Scan for the cell matching the given text and deliver its (x, y) coordinate at center. 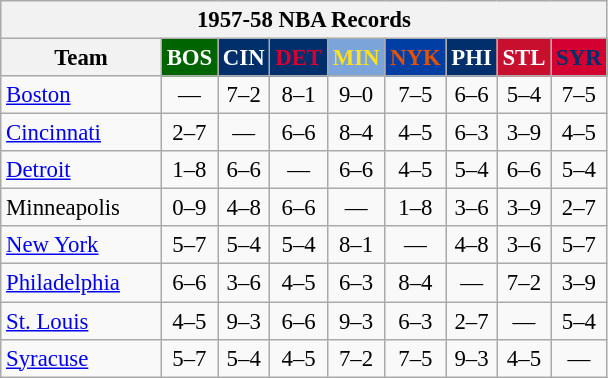
Team (82, 58)
1957-58 NBA Records (304, 20)
9–0 (356, 95)
MIN (356, 58)
Cincinnati (82, 133)
New York (82, 245)
BOS (189, 58)
SYR (579, 58)
St. Louis (82, 321)
Detroit (82, 170)
NYK (416, 58)
PHI (472, 58)
Minneapolis (82, 208)
STL (524, 58)
Boston (82, 95)
0–9 (189, 208)
Syracuse (82, 358)
CIN (244, 58)
DET (298, 58)
Philadelphia (82, 283)
